Scan for the cell matching the given text and deliver its (x, y) coordinate at center. 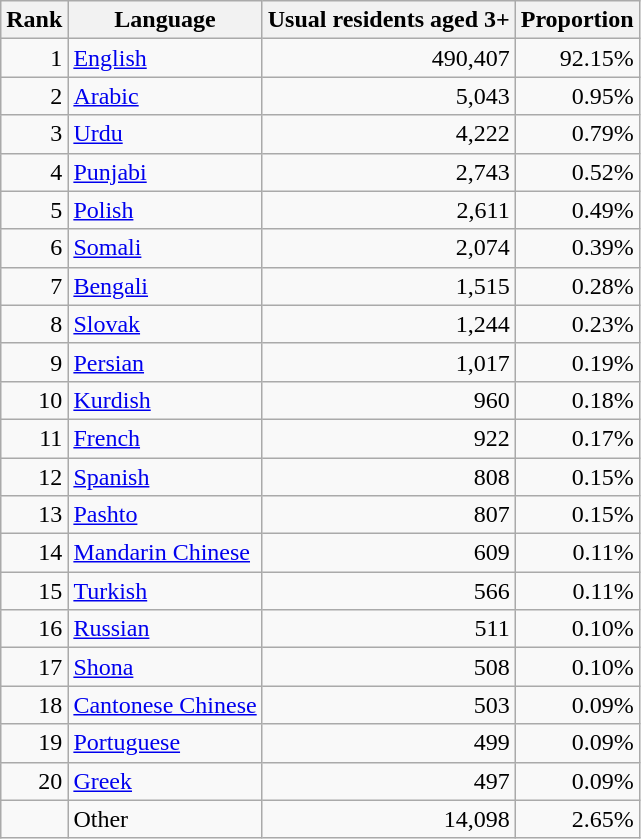
19 (34, 743)
808 (388, 477)
566 (388, 591)
6 (34, 248)
Language (165, 20)
Proportion (577, 20)
0.39% (577, 248)
20 (34, 781)
490,407 (388, 58)
Usual residents aged 3+ (388, 20)
0.28% (577, 286)
2,074 (388, 248)
1 (34, 58)
Slovak (165, 324)
Bengali (165, 286)
7 (34, 286)
0.49% (577, 210)
2,743 (388, 172)
2 (34, 96)
Urdu (165, 134)
Cantonese Chinese (165, 705)
499 (388, 743)
2.65% (577, 819)
0.19% (577, 362)
807 (388, 515)
14,098 (388, 819)
1,244 (388, 324)
503 (388, 705)
Kurdish (165, 400)
497 (388, 781)
92.15% (577, 58)
5 (34, 210)
10 (34, 400)
Greek (165, 781)
9 (34, 362)
Polish (165, 210)
0.17% (577, 438)
Pashto (165, 515)
Other (165, 819)
922 (388, 438)
0.23% (577, 324)
4 (34, 172)
Turkish (165, 591)
Arabic (165, 96)
13 (34, 515)
English (165, 58)
11 (34, 438)
0.52% (577, 172)
16 (34, 629)
17 (34, 667)
609 (388, 553)
960 (388, 400)
5,043 (388, 96)
0.18% (577, 400)
0.95% (577, 96)
Punjabi (165, 172)
8 (34, 324)
Rank (34, 20)
French (165, 438)
12 (34, 477)
Somali (165, 248)
2,611 (388, 210)
1,515 (388, 286)
508 (388, 667)
15 (34, 591)
1,017 (388, 362)
Shona (165, 667)
3 (34, 134)
Portuguese (165, 743)
Mandarin Chinese (165, 553)
Persian (165, 362)
14 (34, 553)
511 (388, 629)
Spanish (165, 477)
Russian (165, 629)
18 (34, 705)
0.79% (577, 134)
4,222 (388, 134)
